Return the (X, Y) coordinate for the center point of the cell that contains the specified text.  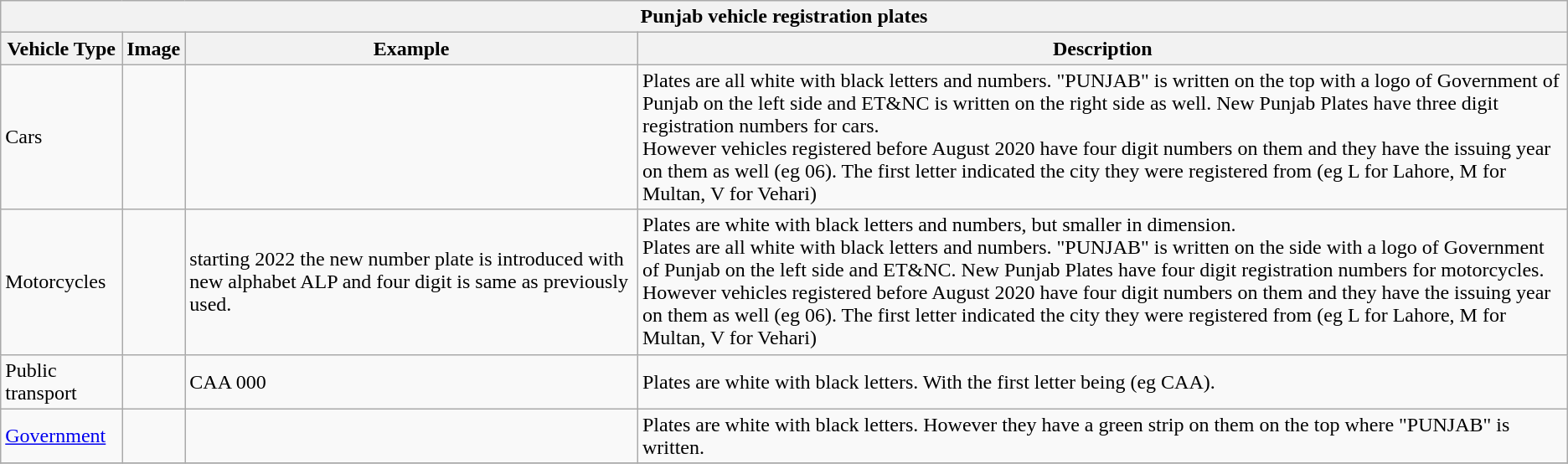
Motorcycles (62, 281)
CAA 000 (412, 382)
Image (154, 49)
Plates are white with black letters. With the first letter being (eg CAA). (1102, 382)
Example (412, 49)
starting 2022 the new number plate is introduced with new alphabet ALP and four digit is same as previously used. (412, 281)
Description (1102, 49)
Government (62, 436)
Punjab vehicle registration plates (784, 17)
Vehicle Type (62, 49)
Cars (62, 137)
Public transport (62, 382)
Plates are white with black letters. However they have a green strip on them on the top where "PUNJAB" is written. (1102, 436)
